Return [x, y] of the center of cell containing provided text 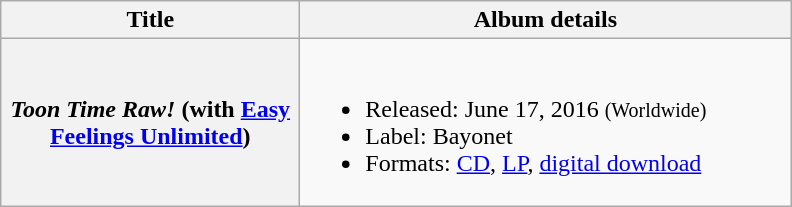
Toon Time Raw! (with Easy Feelings Unlimited) [150, 122]
Released: June 17, 2016 (Worldwide)Label: BayonetFormats: CD, LP, digital download [546, 122]
Title [150, 20]
Album details [546, 20]
